Search for the cell housing the specified text and yield its (X, Y) center coordinate. 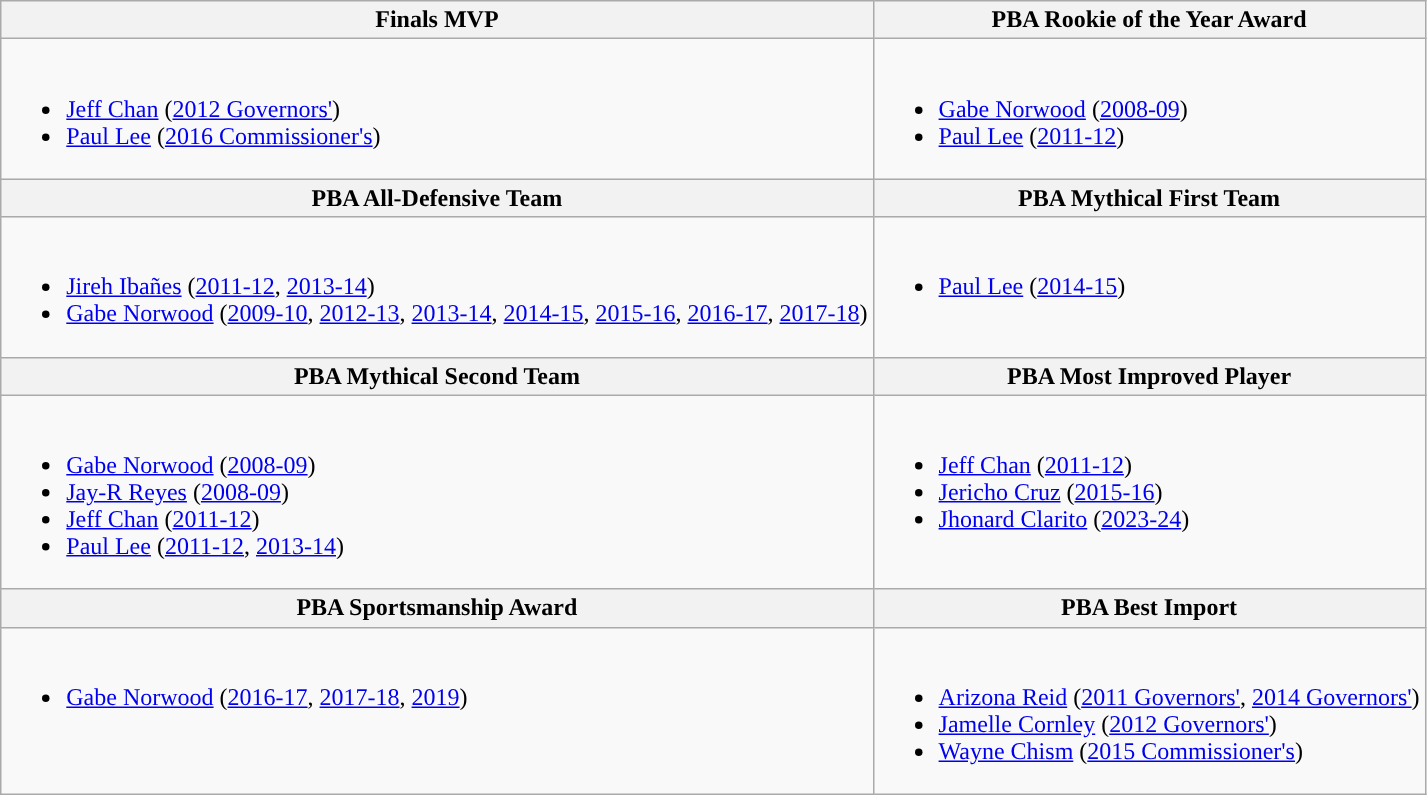
Jireh Ibañes (2011-12, 2013-14)Gabe Norwood (2009-10, 2012-13, 2013-14, 2014-15, 2015-16, 2016-17, 2017-18) (437, 287)
Jeff Chan (2011-12)Jericho Cruz (2015-16)Jhonard Clarito (2023-24) (1149, 492)
Jeff Chan (2012 Governors')Paul Lee (2016 Commissioner's) (437, 109)
Gabe Norwood (2008-09)Paul Lee (2011-12) (1149, 109)
PBA Mythical First Team (1149, 198)
PBA Rookie of the Year Award (1149, 20)
Arizona Reid (2011 Governors', 2014 Governors')Jamelle Cornley (2012 Governors')Wayne Chism (2015 Commissioner's) (1149, 710)
Finals MVP (437, 20)
Gabe Norwood (2016-17, 2017-18, 2019) (437, 710)
PBA Best Import (1149, 608)
Paul Lee (2014-15) (1149, 287)
PBA Mythical Second Team (437, 376)
Gabe Norwood (2008-09)Jay-R Reyes (2008-09)Jeff Chan (2011-12)Paul Lee (2011-12, 2013-14) (437, 492)
PBA Sportsmanship Award (437, 608)
PBA Most Improved Player (1149, 376)
PBA All-Defensive Team (437, 198)
